Provide the [x, y] coordinate of the cell's center where the given text is located.  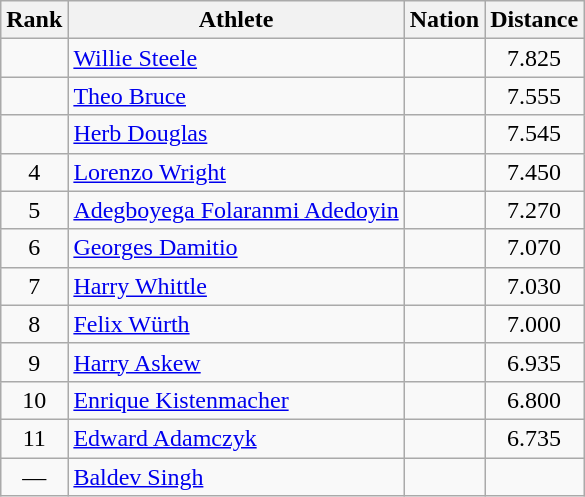
Harry Whittle [236, 286]
Adegboyega Folaranmi Adedoyin [236, 210]
7.030 [534, 286]
Nation [444, 20]
Baldev Singh [236, 477]
7.825 [534, 58]
10 [34, 400]
Herb Douglas [236, 134]
7 [34, 286]
Enrique Kistenmacher [236, 400]
6.935 [534, 362]
Edward Adamczyk [236, 438]
7.000 [534, 324]
Distance [534, 20]
11 [34, 438]
5 [34, 210]
6 [34, 248]
Lorenzo Wright [236, 172]
Rank [34, 20]
4 [34, 172]
7.545 [534, 134]
— [34, 477]
6.735 [534, 438]
7.070 [534, 248]
Willie Steele [236, 58]
Harry Askew [236, 362]
6.800 [534, 400]
Georges Damitio [236, 248]
9 [34, 362]
7.555 [534, 96]
Athlete [236, 20]
Felix Würth [236, 324]
Theo Bruce [236, 96]
7.450 [534, 172]
8 [34, 324]
7.270 [534, 210]
